Pinpoint the cell where the given text exists, returning its (X, Y) midpoint coordinate. 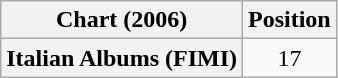
Chart (2006) (122, 20)
Italian Albums (FIMI) (122, 58)
17 (290, 58)
Position (290, 20)
